Scan for the cell matching the given text and deliver its [X, Y] coordinate at center. 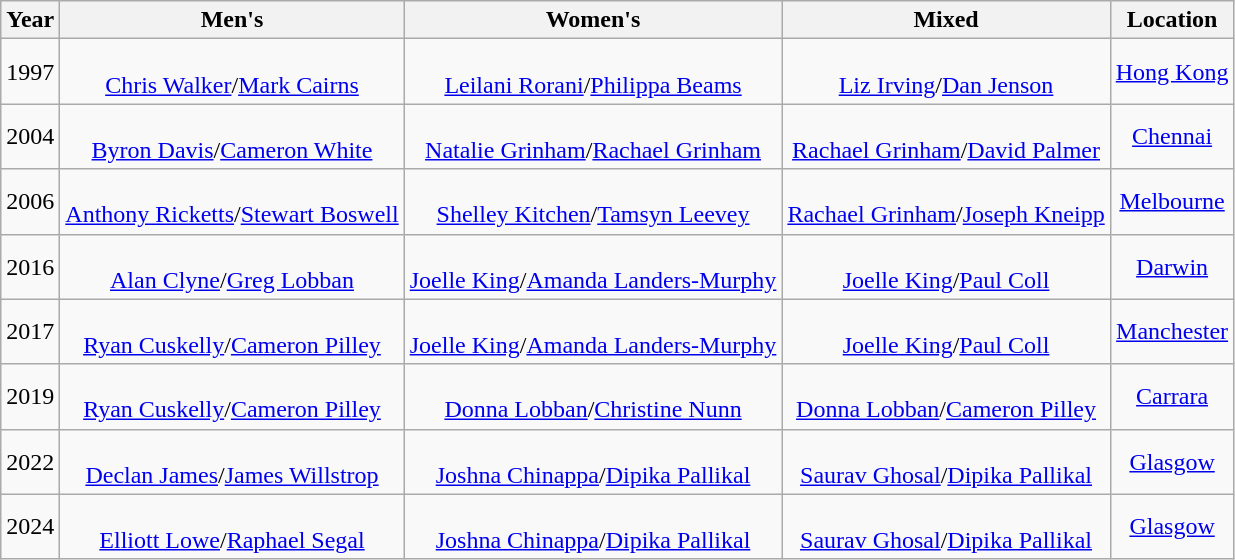
2022 [30, 462]
Mixed [946, 20]
2016 [30, 266]
Natalie Grinham/Rachael Grinham [593, 136]
Byron Davis/Cameron White [232, 136]
Manchester [1172, 332]
Year [30, 20]
2024 [30, 526]
2019 [30, 396]
2006 [30, 202]
Liz Irving/Dan Jenson [946, 72]
Leilani Rorani/Philippa Beams [593, 72]
Darwin [1172, 266]
Location [1172, 20]
Declan James/James Willstrop [232, 462]
Elliott Lowe/Raphael Segal [232, 526]
Chris Walker/Mark Cairns [232, 72]
Carrara [1172, 396]
1997 [30, 72]
Anthony Ricketts/Stewart Boswell [232, 202]
Women's [593, 20]
Donna Lobban/Cameron Pilley [946, 396]
Rachael Grinham/David Palmer [946, 136]
2004 [30, 136]
Chennai [1172, 136]
Rachael Grinham/Joseph Kneipp [946, 202]
Men's [232, 20]
Alan Clyne/Greg Lobban [232, 266]
Hong Kong [1172, 72]
Melbourne [1172, 202]
2017 [30, 332]
Donna Lobban/Christine Nunn [593, 396]
Shelley Kitchen/Tamsyn Leevey [593, 202]
